Scan for the cell matching the given text and deliver its (X, Y) coordinate at center. 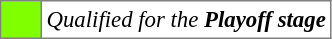
Qualified for the Playoff stage (186, 20)
